For the text-containing cell, return its midpoint in (x, y) coordinate format. 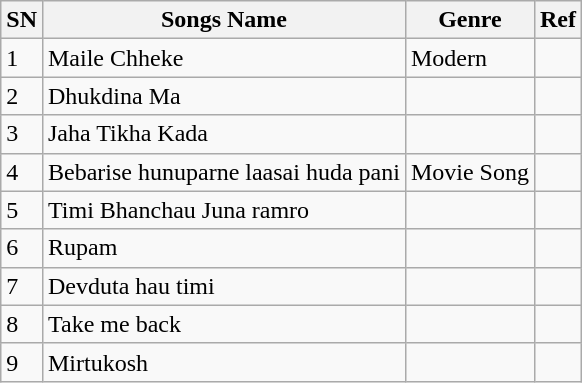
Ref (558, 20)
1 (22, 58)
3 (22, 134)
4 (22, 172)
Genre (470, 20)
Bebarise hunuparne laasai huda pani (224, 172)
Mirtukosh (224, 362)
Movie Song (470, 172)
5 (22, 210)
Dhukdina Ma (224, 96)
Timi Bhanchau Juna ramro (224, 210)
Modern (470, 58)
8 (22, 324)
Jaha Tikha Kada (224, 134)
Devduta hau timi (224, 286)
9 (22, 362)
6 (22, 248)
2 (22, 96)
SN (22, 20)
7 (22, 286)
Take me back (224, 324)
Rupam (224, 248)
Maile Chheke (224, 58)
Songs Name (224, 20)
